Find where the given text appears and provide that cell's center as [x, y] coordinate. 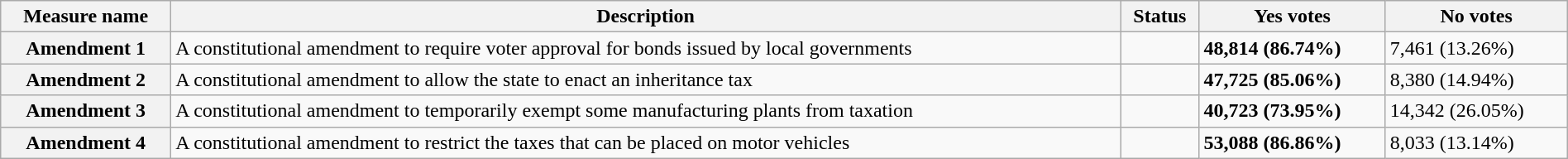
53,088 (86.86%) [1292, 142]
A constitutional amendment to temporarily exempt some manufacturing plants from taxation [646, 111]
47,725 (85.06%) [1292, 79]
A constitutional amendment to restrict the taxes that can be placed on motor vehicles [646, 142]
Amendment 1 [86, 48]
7,461 (13.26%) [1476, 48]
8,380 (14.94%) [1476, 79]
No votes [1476, 17]
40,723 (73.95%) [1292, 111]
Description [646, 17]
A constitutional amendment to allow the state to enact an inheritance tax [646, 79]
Amendment 3 [86, 111]
14,342 (26.05%) [1476, 111]
Amendment 4 [86, 142]
A constitutional amendment to require voter approval for bonds issued by local governments [646, 48]
Status [1159, 17]
8,033 (13.14%) [1476, 142]
Measure name [86, 17]
Yes votes [1292, 17]
48,814 (86.74%) [1292, 48]
Amendment 2 [86, 79]
